Pinpoint the cell where the given text exists, returning its (x, y) midpoint coordinate. 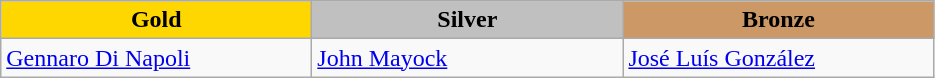
Gold (156, 20)
Gennaro Di Napoli (156, 58)
José Luís González (778, 58)
John Mayock (468, 58)
Bronze (778, 20)
Silver (468, 20)
